Return (X, Y) of the center of cell containing provided text 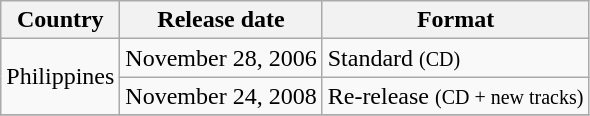
November 24, 2008 (221, 96)
Country (60, 20)
Re-release (CD + new tracks) (456, 96)
Philippines (60, 77)
Standard (CD) (456, 58)
Format (456, 20)
Release date (221, 20)
November 28, 2006 (221, 58)
